Find where the given text appears and provide that cell's center as (x, y) coordinate. 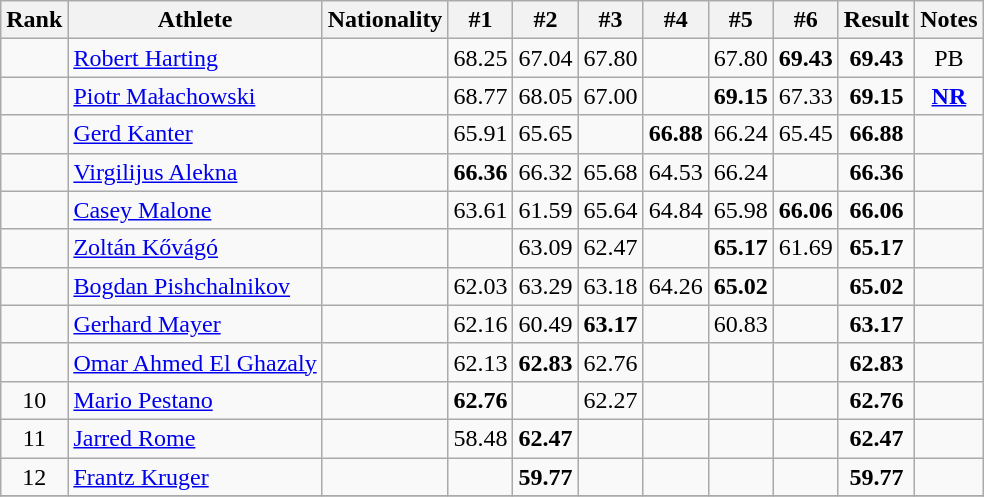
65.65 (546, 134)
63.09 (546, 248)
Bogdan Pishchalnikov (195, 286)
63.61 (480, 210)
65.98 (740, 210)
Omar Ahmed El Ghazaly (195, 362)
65.91 (480, 134)
12 (34, 477)
Nationality (385, 20)
64.84 (676, 210)
#1 (480, 20)
Zoltán Kővágó (195, 248)
Mario Pestano (195, 400)
62.27 (610, 400)
65.68 (610, 172)
Virgilijus Alekna (195, 172)
61.69 (806, 248)
68.05 (546, 96)
#3 (610, 20)
PB (949, 58)
65.45 (806, 134)
NR (949, 96)
60.83 (740, 324)
68.77 (480, 96)
#6 (806, 20)
11 (34, 438)
62.16 (480, 324)
Piotr Małachowski (195, 96)
63.18 (610, 286)
Casey Malone (195, 210)
Athlete (195, 20)
Result (876, 20)
10 (34, 400)
60.49 (546, 324)
Gerd Kanter (195, 134)
58.48 (480, 438)
#2 (546, 20)
Robert Harting (195, 58)
63.29 (546, 286)
64.53 (676, 172)
Gerhard Mayer (195, 324)
Frantz Kruger (195, 477)
62.13 (480, 362)
61.59 (546, 210)
Jarred Rome (195, 438)
68.25 (480, 58)
Rank (34, 20)
67.04 (546, 58)
65.64 (610, 210)
Notes (949, 20)
#5 (740, 20)
66.32 (546, 172)
64.26 (676, 286)
67.33 (806, 96)
#4 (676, 20)
62.03 (480, 286)
67.00 (610, 96)
